Return the [x, y] coordinate for the center point of the cell that contains the specified text.  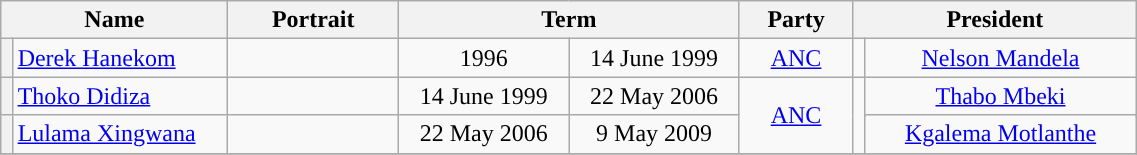
Portrait [314, 20]
Name [114, 20]
Lulama Xingwana [120, 134]
1996 [483, 58]
Term [568, 20]
Thabo Mbeki [1000, 96]
Nelson Mandela [1000, 58]
Thoko Didiza [120, 96]
Party [796, 20]
Kgalema Motlanthe [1000, 134]
Derek Hanekom [120, 58]
9 May 2009 [654, 134]
President [995, 20]
